Search for the cell housing the specified text and yield its (x, y) center coordinate. 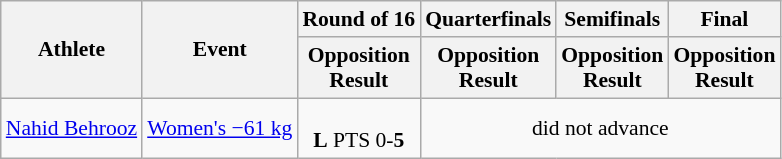
Athlete (72, 50)
Event (220, 50)
Round of 16 (358, 19)
Quarterfinals (488, 19)
Semifinals (612, 19)
Nahid Behrooz (72, 128)
Final (724, 19)
L PTS 0-5 (358, 128)
did not advance (600, 128)
Women's −61 kg (220, 128)
